Return the (X, Y) coordinate for the center point of the cell that contains the specified text.  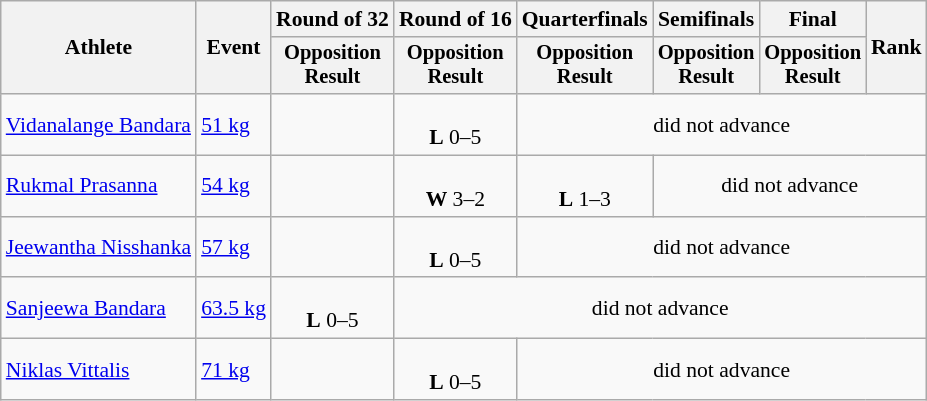
51 kg (234, 124)
Semifinals (706, 19)
Rukmal Prasanna (98, 186)
Rank (896, 48)
71 kg (234, 370)
63.5 kg (234, 308)
54 kg (234, 186)
Event (234, 48)
Vidanalange Bandara (98, 124)
W 3–2 (456, 186)
57 kg (234, 248)
Round of 16 (456, 19)
Quarterfinals (585, 19)
Round of 32 (332, 19)
Sanjeewa Bandara (98, 308)
Athlete (98, 48)
Final (812, 19)
Niklas Vittalis (98, 370)
Jeewantha Nisshanka (98, 248)
L 1–3 (585, 186)
